Detect which cell encompasses the target text, then output its (x, y) center coordinate. 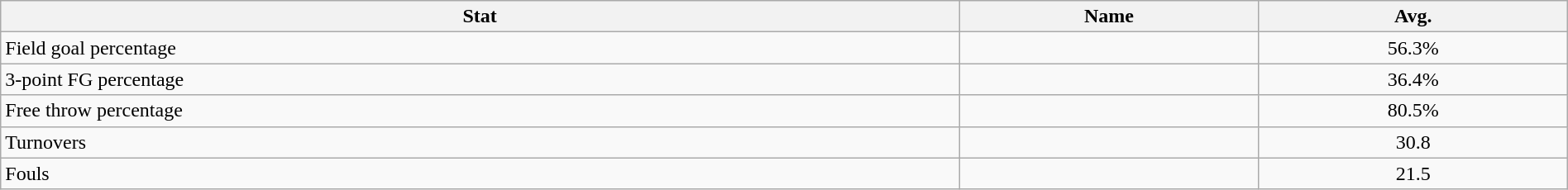
Name (1110, 17)
Fouls (480, 173)
Stat (480, 17)
Turnovers (480, 142)
Avg. (1413, 17)
56.3% (1413, 48)
Free throw percentage (480, 111)
80.5% (1413, 111)
36.4% (1413, 79)
Field goal percentage (480, 48)
21.5 (1413, 173)
30.8 (1413, 142)
3-point FG percentage (480, 79)
